For the text-containing cell, return its midpoint in (X, Y) coordinate format. 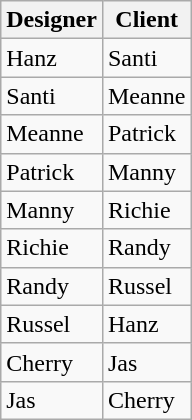
Client (146, 20)
Designer (52, 20)
